Determine the [X, Y] coordinate at the center of the cell enclosing the given text.  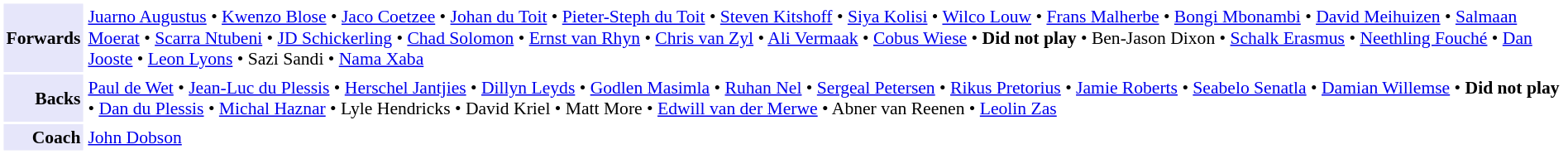
John Dobson [825, 137]
Forwards [43, 37]
Backs [43, 98]
Coach [43, 137]
